Capture the cell that displays the provided text and extract its [x, y] central coordinate. 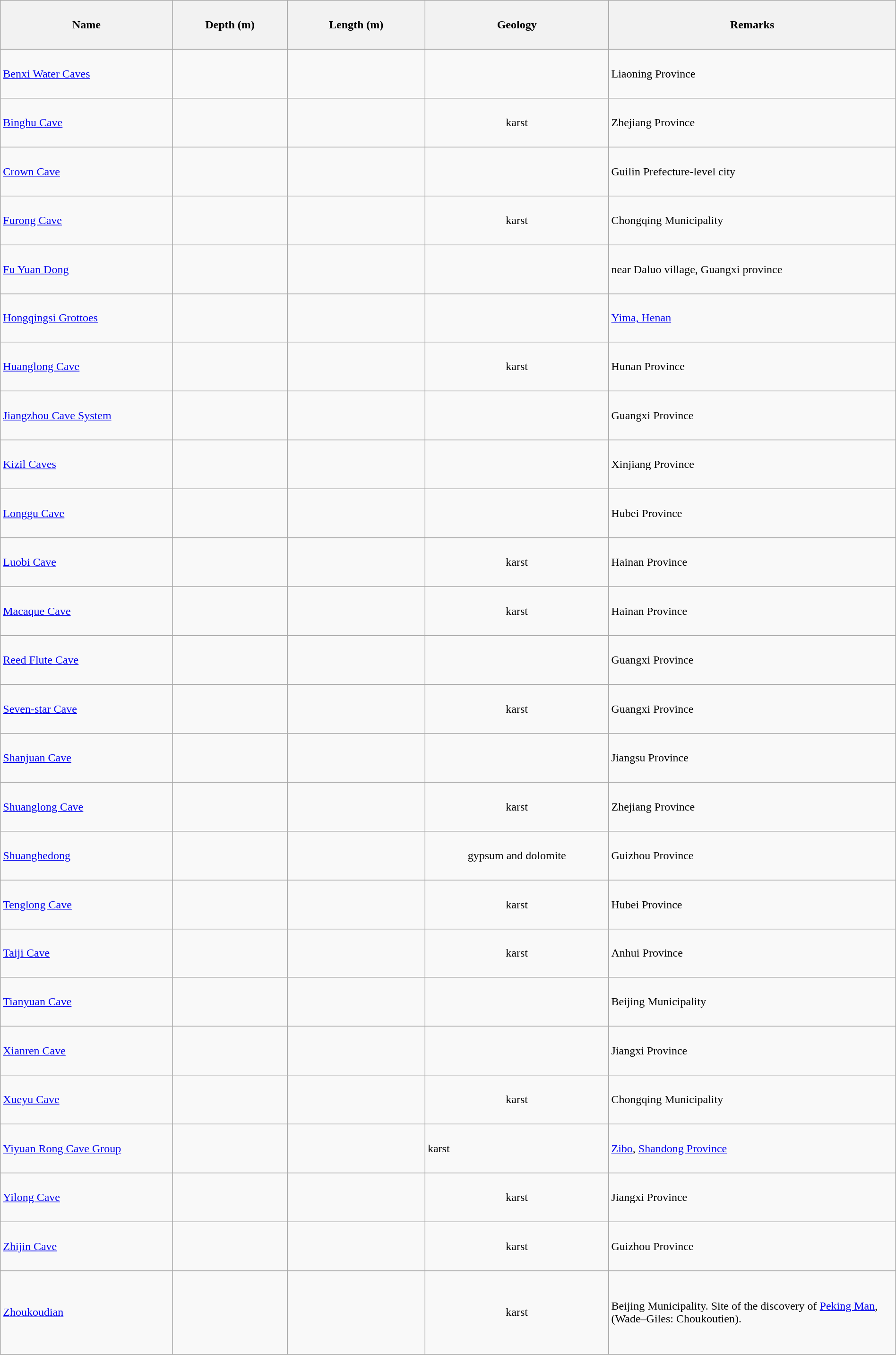
Geology [517, 25]
Anhui Province [752, 953]
Hongqingsi Grottoes [86, 318]
Beijing Municipality [752, 1002]
Length (m) [356, 25]
Furong Cave [86, 220]
Tenglong Cave [86, 905]
Shuanghedong [86, 855]
Beijing Municipality. Site of the discovery of Peking Man, (Wade–Giles: Choukoutien). [752, 1313]
Liaoning Province [752, 74]
Xueyu Cave [86, 1099]
Huanglong Cave [86, 367]
Remarks [752, 25]
Reed Flute Cave [86, 660]
Jiangzhou Cave System [86, 416]
Longgu Cave [86, 513]
Yiyuan Rong Cave Group [86, 1148]
Xinjiang Province [752, 464]
Shuanglong Cave [86, 806]
Shanjuan Cave [86, 757]
Benxi Water Caves [86, 74]
gypsum and dolomite [517, 855]
Seven-star Cave [86, 709]
Yima, Henan [752, 318]
Depth (m) [230, 25]
Zhijin Cave [86, 1246]
Crown Cave [86, 171]
Macaque Cave [86, 611]
Xianren Cave [86, 1051]
Tianyuan Cave [86, 1002]
Guilin Prefecture-level city [752, 171]
Yilong Cave [86, 1198]
Jiangsu Province [752, 757]
Name [86, 25]
Luobi Cave [86, 562]
Hunan Province [752, 367]
Taiji Cave [86, 953]
Fu Yuan Dong [86, 269]
Zhoukoudian [86, 1313]
Zibo, Shandong Province [752, 1148]
near Daluo village, Guangxi province [752, 269]
Kizil Caves [86, 464]
Binghu Cave [86, 123]
